Return the [x, y] coordinate for the center point of the cell that contains the specified text.  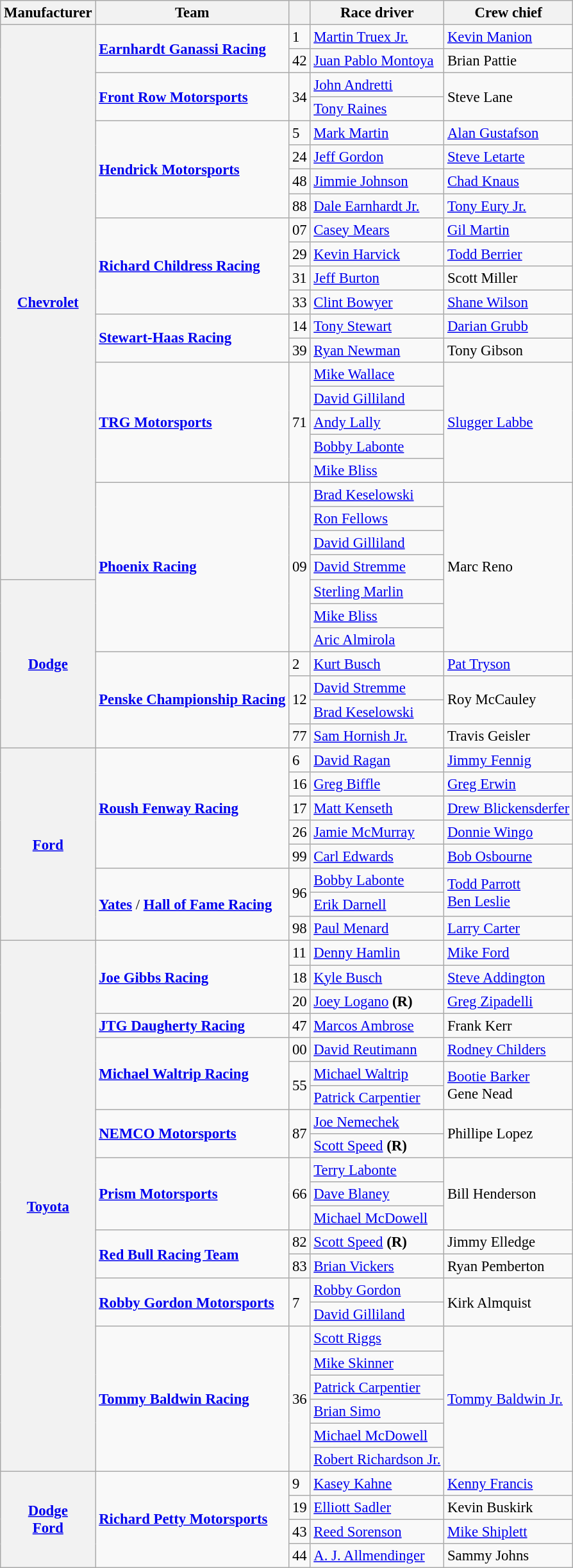
Mark Martin [377, 133]
Mike Shiplett [509, 1531]
98 [300, 929]
Kenny Francis [509, 1483]
Crew chief [509, 13]
Todd Berrier [509, 254]
Roush Fenway Racing [192, 808]
Rodney Childers [509, 1049]
Marc Reno [509, 567]
29 [300, 254]
39 [300, 350]
43 [300, 1531]
Matt Kenseth [377, 809]
Kevin Manion [509, 37]
Denny Hamlin [377, 953]
Pat Tryson [509, 664]
Mike Ford [509, 953]
88 [300, 206]
David Reutimann [377, 1049]
Robby Gordon Motorsports [192, 1302]
A. J. Allmendinger [377, 1556]
Slugger Labbe [509, 423]
12 [300, 700]
Phoenix Racing [192, 567]
Robby Gordon [377, 1290]
Scott Miller [509, 278]
77 [300, 736]
Scott Riggs [377, 1339]
6 [300, 760]
Juan Pablo Montoya [377, 61]
55 [300, 1085]
Joe Nemechek [377, 1122]
Jimmie Johnson [377, 181]
Dale Earnhardt Jr. [377, 206]
Greg Erwin [509, 784]
Toyota [48, 1206]
Greg Zipadelli [509, 1001]
Stewart-Haas Racing [192, 339]
Jimmy Fennig [509, 760]
Joe Gibbs Racing [192, 977]
Terry Labonte [377, 1170]
36 [300, 1399]
Travis Geisler [509, 736]
NEMCO Motorsports [192, 1134]
Gil Martin [509, 230]
16 [300, 784]
Darian Grubb [509, 326]
Chevrolet [48, 303]
Aric Almirola [377, 639]
82 [300, 1242]
David Ragan [377, 760]
Casey Mears [377, 230]
42 [300, 61]
Brian Vickers [377, 1267]
Tommy Baldwin Racing [192, 1399]
2 [300, 664]
87 [300, 1134]
Team [192, 13]
11 [300, 953]
Front Row Motorsports [192, 97]
Michael Waltrip [377, 1074]
Ryan Newman [377, 350]
26 [300, 832]
Prism Motorsports [192, 1194]
Tommy Baldwin Jr. [509, 1399]
18 [300, 977]
Kevin Harvick [377, 254]
Roy McCauley [509, 700]
19 [300, 1508]
Marcos Ambrose [377, 1025]
Steve Lane [509, 97]
Jeff Gordon [377, 157]
Hendrick Motorsports [192, 169]
Tony Raines [377, 109]
Ron Fellows [377, 519]
66 [300, 1194]
33 [300, 302]
Elliott Sadler [377, 1508]
Reed Sorenson [377, 1531]
Red Bull Racing Team [192, 1254]
Todd Parrott Ben Leslie [509, 893]
83 [300, 1267]
TRG Motorsports [192, 423]
Joey Logano (R) [377, 1001]
John Andretti [377, 85]
Tony Eury Jr. [509, 206]
Richard Petty Motorsports [192, 1519]
Mike Skinner [377, 1363]
44 [300, 1556]
14 [300, 326]
Larry Carter [509, 929]
47 [300, 1025]
Steve Letarte [509, 157]
Earnhardt Ganassi Racing [192, 49]
07 [300, 230]
Mike Wallace [377, 375]
Andy Lally [377, 423]
Jamie McMurray [377, 832]
09 [300, 567]
Frank Kerr [509, 1025]
Alan Gustafson [509, 133]
Bill Henderson [509, 1194]
Carl Edwards [377, 857]
9 [300, 1483]
Steve Addington [509, 977]
Robert Richardson Jr. [377, 1460]
5 [300, 133]
Penske Championship Racing [192, 700]
Paul Menard [377, 929]
Tony Stewart [377, 326]
Jeff Burton [377, 278]
34 [300, 97]
Bob Osbourne [509, 857]
Bootie BarkerGene Nead [509, 1085]
Race driver [377, 13]
17 [300, 809]
Richard Childress Racing [192, 266]
Clint Bowyer [377, 302]
Jimmy Elledge [509, 1242]
Sam Hornish Jr. [377, 736]
Sammy Johns [509, 1556]
20 [300, 1001]
Kevin Buskirk [509, 1508]
31 [300, 278]
7 [300, 1302]
71 [300, 423]
DodgeFord [48, 1519]
Dave Blaney [377, 1194]
Brian Pattie [509, 61]
Kurt Busch [377, 664]
Tony Gibson [509, 350]
99 [300, 857]
Shane Wilson [509, 302]
Drew Blickensderfer [509, 809]
Sterling Marlin [377, 591]
Erik Darnell [377, 905]
Martin Truex Jr. [377, 37]
Manufacturer [48, 13]
Michael Waltrip Racing [192, 1074]
Greg Biffle [377, 784]
Phillipe Lopez [509, 1134]
JTG Daugherty Racing [192, 1025]
24 [300, 157]
1 [300, 37]
Brian Simo [377, 1411]
Chad Knaus [509, 181]
48 [300, 181]
Kirk Almquist [509, 1302]
Donnie Wingo [509, 832]
00 [300, 1049]
Ford [48, 844]
96 [300, 893]
Kyle Busch [377, 977]
Kasey Kahne [377, 1483]
Dodge [48, 663]
Yates / Hall of Fame Racing [192, 904]
Ryan Pemberton [509, 1267]
